Provide the [x, y] coordinate of the cell's center where the given text is located.  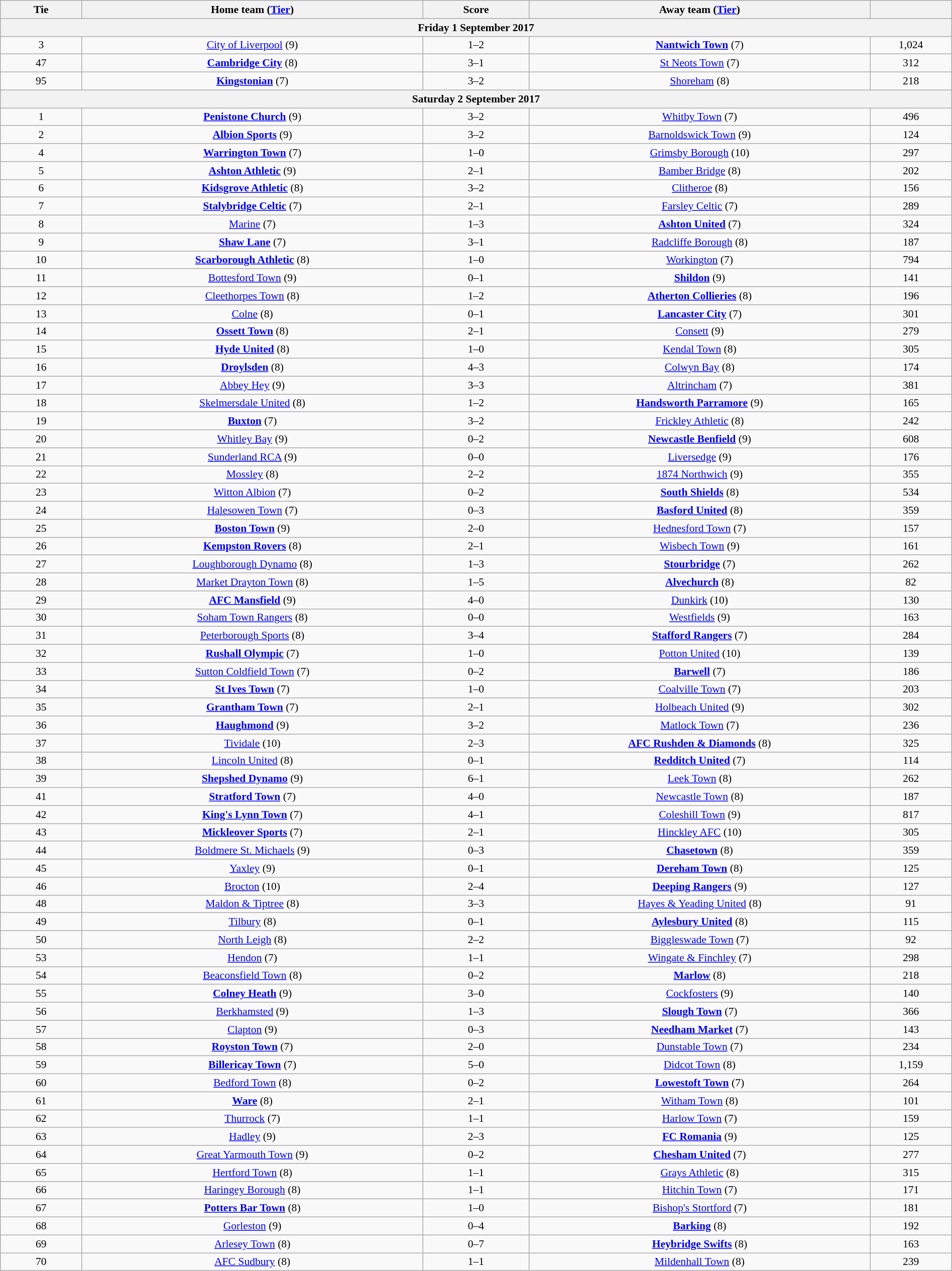
North Leigh (8) [252, 940]
242 [911, 421]
King's Lynn Town (7) [252, 815]
Mickleover Sports (7) [252, 833]
Stratford Town (7) [252, 797]
8 [41, 224]
Lancaster City (7) [700, 314]
Maldon & Tiptree (8) [252, 904]
Wisbech Town (9) [700, 546]
Stourbridge (7) [700, 564]
496 [911, 117]
Westfields (9) [700, 618]
324 [911, 224]
30 [41, 618]
41 [41, 797]
159 [911, 1119]
24 [41, 511]
35 [41, 708]
139 [911, 654]
Stafford Rangers (7) [700, 636]
Radcliffe Borough (8) [700, 242]
Newcastle Benfield (9) [700, 439]
141 [911, 278]
Dunstable Town (7) [700, 1047]
Needham Market (7) [700, 1029]
127 [911, 886]
Shepshed Dynamo (9) [252, 779]
298 [911, 958]
Wingate & Finchley (7) [700, 958]
18 [41, 403]
Colwyn Bay (8) [700, 368]
234 [911, 1047]
4 [41, 153]
1–5 [476, 582]
Berkhamsted (9) [252, 1011]
Dunkirk (10) [700, 600]
Hadley (9) [252, 1137]
130 [911, 600]
Mossley (8) [252, 475]
South Shields (8) [700, 493]
50 [41, 940]
171 [911, 1190]
196 [911, 296]
55 [41, 994]
58 [41, 1047]
22 [41, 475]
Colne (8) [252, 314]
Sutton Coldfield Town (7) [252, 671]
Dereham Town (8) [700, 868]
161 [911, 546]
Witham Town (8) [700, 1101]
Bishop's Stortford (7) [700, 1208]
Saturday 2 September 2017 [476, 99]
0–7 [476, 1244]
Coalville Town (7) [700, 689]
143 [911, 1029]
Away team (Tier) [700, 10]
Hayes & Yeading United (8) [700, 904]
Hyde United (8) [252, 350]
Abbey Hey (9) [252, 385]
82 [911, 582]
Frickley Athletic (8) [700, 421]
63 [41, 1137]
Whitby Town (7) [700, 117]
Bamber Bridge (8) [700, 171]
Liversedge (9) [700, 457]
Holbeach United (9) [700, 708]
115 [911, 922]
Clapton (9) [252, 1029]
Biggleswade Town (7) [700, 940]
61 [41, 1101]
Basford United (8) [700, 511]
32 [41, 654]
Kingstonian (7) [252, 81]
4–3 [476, 368]
289 [911, 206]
12 [41, 296]
277 [911, 1154]
Aylesbury United (8) [700, 922]
Cockfosters (9) [700, 994]
10 [41, 260]
203 [911, 689]
44 [41, 851]
11 [41, 278]
381 [911, 385]
Atherton Collieries (8) [700, 296]
9 [41, 242]
Mildenhall Town (8) [700, 1262]
Chesham United (7) [700, 1154]
Kempston Rovers (8) [252, 546]
2–4 [476, 886]
Haughmond (9) [252, 725]
Matlock Town (7) [700, 725]
5 [41, 171]
Alvechurch (8) [700, 582]
70 [41, 1262]
68 [41, 1226]
19 [41, 421]
29 [41, 600]
7 [41, 206]
69 [41, 1244]
140 [911, 994]
St Ives Town (7) [252, 689]
181 [911, 1208]
1,024 [911, 45]
Hitchin Town (7) [700, 1190]
202 [911, 171]
33 [41, 671]
Marlow (8) [700, 976]
34 [41, 689]
284 [911, 636]
1,159 [911, 1065]
312 [911, 63]
Witton Albion (7) [252, 493]
Colney Heath (9) [252, 994]
28 [41, 582]
Boston Town (9) [252, 528]
26 [41, 546]
91 [911, 904]
6 [41, 188]
5–0 [476, 1065]
95 [41, 81]
817 [911, 815]
Heybridge Swifts (8) [700, 1244]
279 [911, 331]
794 [911, 260]
Tilbury (8) [252, 922]
Farsley Celtic (7) [700, 206]
Rushall Olympic (7) [252, 654]
239 [911, 1262]
Barking (8) [700, 1226]
3 [41, 45]
366 [911, 1011]
4–1 [476, 815]
Haringey Borough (8) [252, 1190]
302 [911, 708]
46 [41, 886]
47 [41, 63]
Coleshill Town (9) [700, 815]
Scarborough Athletic (8) [252, 260]
Kidsgrove Athletic (8) [252, 188]
Brocton (10) [252, 886]
Peterborough Sports (8) [252, 636]
325 [911, 743]
176 [911, 457]
Handsworth Parramore (9) [700, 403]
42 [41, 815]
Grimsby Borough (10) [700, 153]
174 [911, 368]
0–4 [476, 1226]
Buxton (7) [252, 421]
36 [41, 725]
59 [41, 1065]
101 [911, 1101]
57 [41, 1029]
Clitheroe (8) [700, 188]
165 [911, 403]
124 [911, 135]
53 [41, 958]
Slough Town (7) [700, 1011]
38 [41, 761]
Yaxley (9) [252, 868]
Redditch United (7) [700, 761]
Loughborough Dynamo (8) [252, 564]
14 [41, 331]
Ware (8) [252, 1101]
67 [41, 1208]
297 [911, 153]
608 [911, 439]
2 [41, 135]
Cambridge City (8) [252, 63]
Deeping Rangers (9) [700, 886]
17 [41, 385]
Hinckley AFC (10) [700, 833]
Royston Town (7) [252, 1047]
AFC Sudbury (8) [252, 1262]
AFC Rushden & Diamonds (8) [700, 743]
64 [41, 1154]
Shaw Lane (7) [252, 242]
Score [476, 10]
192 [911, 1226]
Didcot Town (8) [700, 1065]
Billericay Town (7) [252, 1065]
Shildon (9) [700, 278]
Newcastle Town (8) [700, 797]
FC Romania (9) [700, 1137]
236 [911, 725]
Shoreham (8) [700, 81]
Gorleston (9) [252, 1226]
Soham Town Rangers (8) [252, 618]
27 [41, 564]
Ossett Town (8) [252, 331]
Potton United (10) [700, 654]
48 [41, 904]
156 [911, 188]
Boldmere St. Michaels (9) [252, 851]
Lincoln United (8) [252, 761]
Cleethorpes Town (8) [252, 296]
56 [41, 1011]
Barnoldswick Town (9) [700, 135]
Tie [41, 10]
Home team (Tier) [252, 10]
534 [911, 493]
Bedford Town (8) [252, 1083]
65 [41, 1173]
Kendal Town (8) [700, 350]
49 [41, 922]
Droylsden (8) [252, 368]
25 [41, 528]
Skelmersdale United (8) [252, 403]
66 [41, 1190]
92 [911, 940]
1 [41, 117]
Friday 1 September 2017 [476, 28]
21 [41, 457]
St Neots Town (7) [700, 63]
1874 Northwich (9) [700, 475]
54 [41, 976]
Tividale (10) [252, 743]
43 [41, 833]
15 [41, 350]
6–1 [476, 779]
Thurrock (7) [252, 1119]
Workington (7) [700, 260]
Ashton Athletic (9) [252, 171]
Penistone Church (9) [252, 117]
157 [911, 528]
Consett (9) [700, 331]
Hendon (7) [252, 958]
Great Yarmouth Town (9) [252, 1154]
Arlesey Town (8) [252, 1244]
31 [41, 636]
3–0 [476, 994]
13 [41, 314]
3–4 [476, 636]
Barwell (7) [700, 671]
20 [41, 439]
315 [911, 1173]
Marine (7) [252, 224]
Lowestoft Town (7) [700, 1083]
Whitley Bay (9) [252, 439]
Potters Bar Town (8) [252, 1208]
AFC Mansfield (9) [252, 600]
Altrincham (7) [700, 385]
Beaconsfield Town (8) [252, 976]
Grantham Town (7) [252, 708]
264 [911, 1083]
114 [911, 761]
Warrington Town (7) [252, 153]
Hertford Town (8) [252, 1173]
Harlow Town (7) [700, 1119]
Grays Athletic (8) [700, 1173]
301 [911, 314]
23 [41, 493]
16 [41, 368]
Stalybridge Celtic (7) [252, 206]
355 [911, 475]
60 [41, 1083]
39 [41, 779]
Market Drayton Town (8) [252, 582]
Ashton United (7) [700, 224]
Halesowen Town (7) [252, 511]
Bottesford Town (9) [252, 278]
Albion Sports (9) [252, 135]
Chasetown (8) [700, 851]
Leek Town (8) [700, 779]
Nantwich Town (7) [700, 45]
37 [41, 743]
City of Liverpool (9) [252, 45]
Sunderland RCA (9) [252, 457]
186 [911, 671]
45 [41, 868]
Hednesford Town (7) [700, 528]
62 [41, 1119]
